Search for the cell housing the specified text and yield its [X, Y] center coordinate. 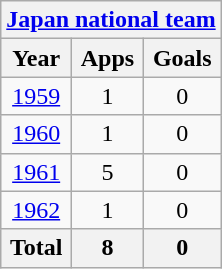
1961 [36, 172]
8 [108, 248]
1962 [36, 210]
Apps [108, 58]
1959 [36, 96]
Total [36, 248]
Goals [182, 58]
Year [36, 58]
Japan national team [111, 20]
5 [108, 172]
1960 [36, 134]
